Return [x, y] of the center of cell containing provided text 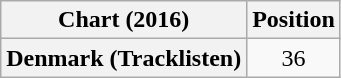
Position [294, 20]
Chart (2016) [124, 20]
36 [294, 58]
Denmark (Tracklisten) [124, 58]
